Scan for the cell matching the given text and deliver its (x, y) coordinate at center. 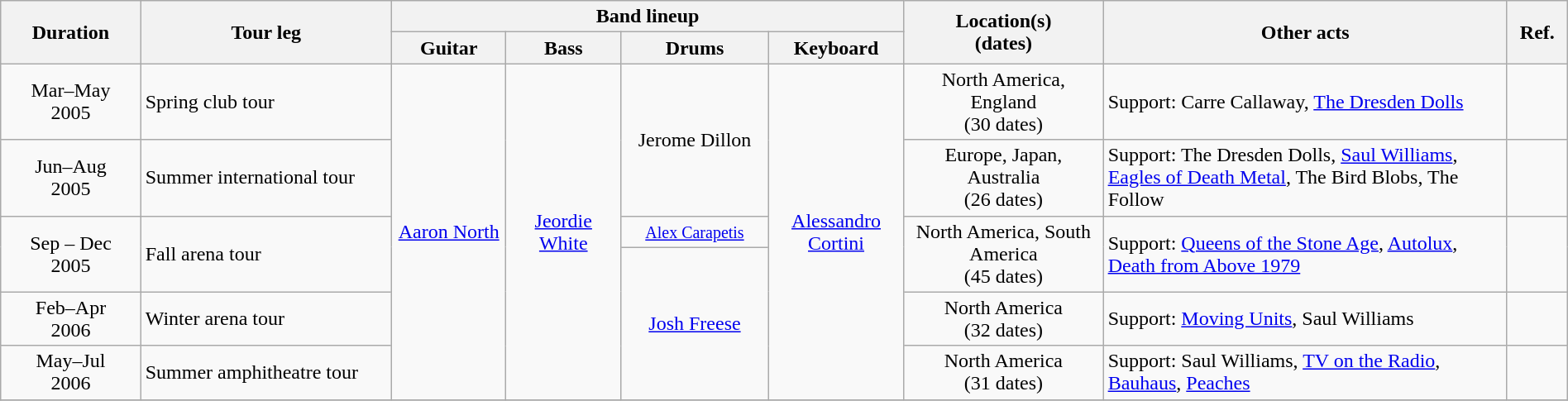
Mar–May2005 (71, 102)
Support: Queens of the Stone Age, Autolux, Death from Above 1979 (1305, 254)
Jeordie White (564, 232)
Winter arena tour (266, 319)
Ref. (1537, 32)
Band lineup (647, 17)
Support: Saul Williams, TV on the Radio, Bauhaus, Peaches (1305, 372)
May–Jul2006 (71, 372)
Summer international tour (266, 178)
Feb–Apr2006 (71, 319)
North America(32 dates) (1004, 319)
Keyboard (835, 48)
Europe, Japan, Australia(26 dates) (1004, 178)
Summer amphitheatre tour (266, 372)
Alessandro Cortini (835, 232)
Fall arena tour (266, 254)
North America, England(30 dates) (1004, 102)
Jerome Dillon (695, 140)
North America, South America(45 dates) (1004, 254)
Alex Carapetis (695, 232)
Guitar (448, 48)
Drums (695, 48)
Josh Freese (695, 323)
Support: Moving Units, Saul Williams (1305, 319)
Tour leg (266, 32)
Duration (71, 32)
Location(s)(dates) (1004, 32)
Sep – Dec2005 (71, 254)
Jun–Aug2005 (71, 178)
Bass (564, 48)
Spring club tour (266, 102)
Aaron North (448, 232)
Support: The Dresden Dolls, Saul Williams, Eagles of Death Metal, The Bird Blobs, The Follow (1305, 178)
North America(31 dates) (1004, 372)
Other acts (1305, 32)
Support: Carre Callaway, The Dresden Dolls (1305, 102)
